Return the (X, Y) coordinate for the center point of the cell that contains the specified text.  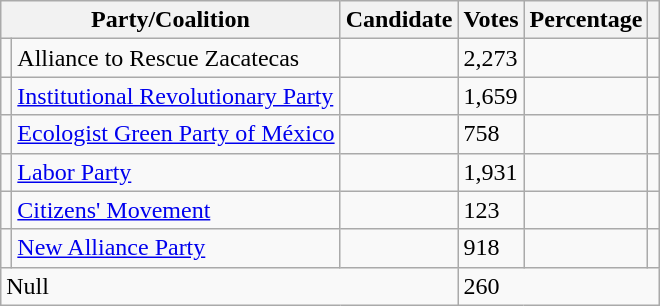
Votes (491, 20)
Candidate (399, 20)
1,931 (491, 172)
Null (230, 286)
2,273 (491, 58)
123 (491, 210)
758 (491, 134)
Alliance to Rescue Zacatecas (176, 58)
1,659 (491, 96)
New Alliance Party (176, 248)
Ecologist Green Party of México (176, 134)
Institutional Revolutionary Party (176, 96)
260 (558, 286)
918 (491, 248)
Party/Coalition (170, 20)
Percentage (586, 20)
Citizens' Movement (176, 210)
Labor Party (176, 172)
